Return (x, y) of the center of cell containing provided text 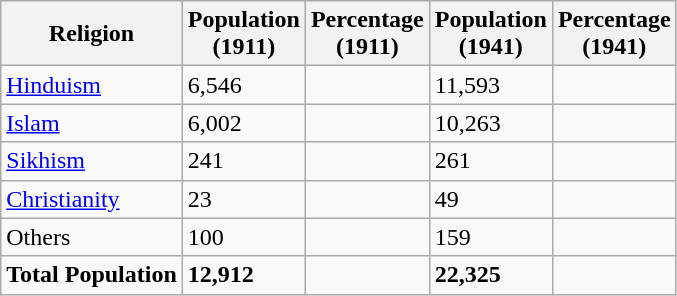
100 (244, 237)
Total Population (92, 275)
12,912 (244, 275)
Islam (92, 123)
22,325 (490, 275)
Others (92, 237)
Population(1911) (244, 34)
6,002 (244, 123)
6,546 (244, 85)
261 (490, 161)
10,263 (490, 123)
49 (490, 199)
Christianity (92, 199)
Sikhism (92, 161)
Percentage(1911) (367, 34)
Religion (92, 34)
159 (490, 237)
11,593 (490, 85)
Population(1941) (490, 34)
Hinduism (92, 85)
23 (244, 199)
241 (244, 161)
Percentage(1941) (614, 34)
